Output the [x, y] coordinate of the center of the cell containing the given text.  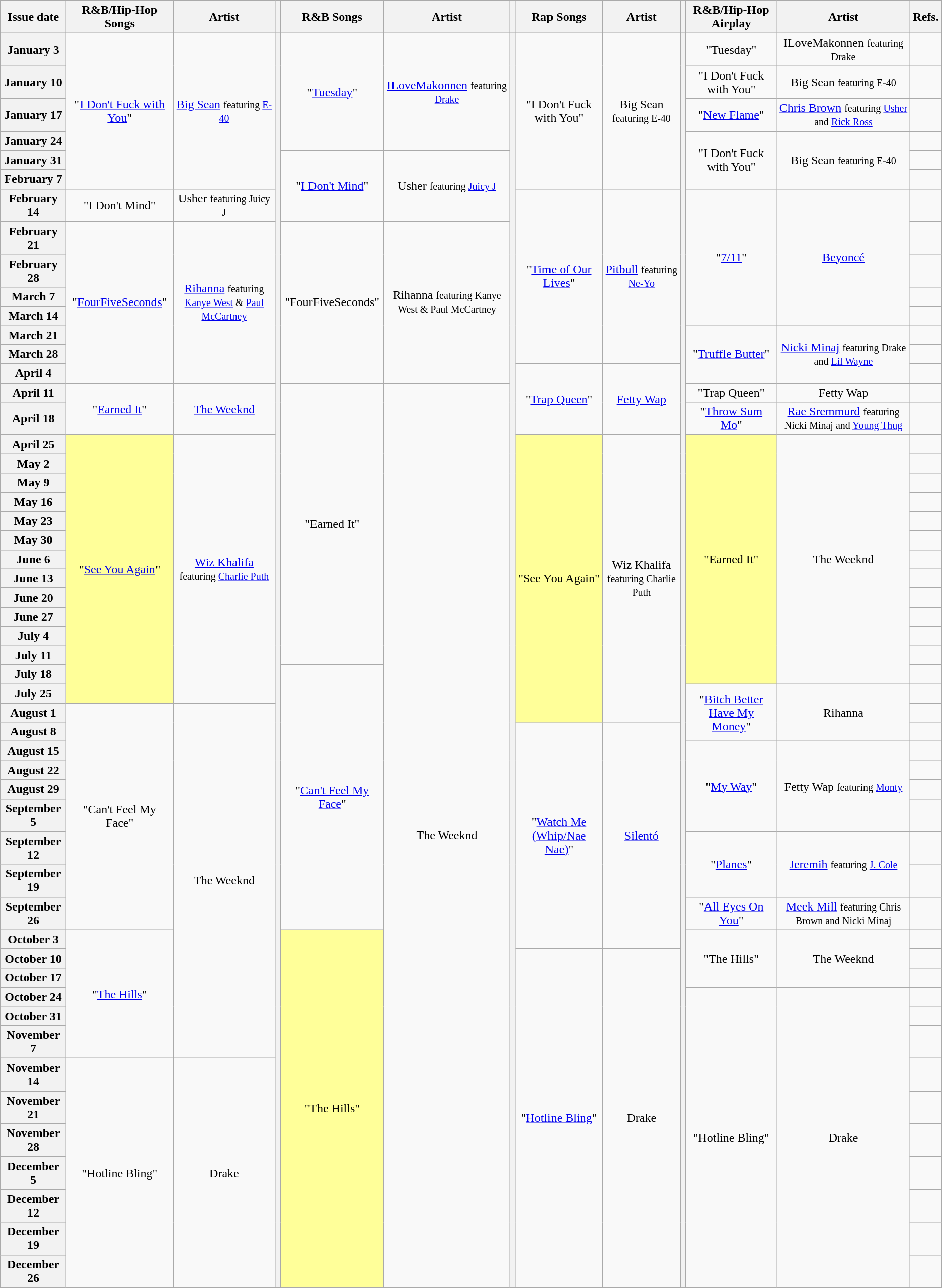
January 24 [33, 141]
November 28 [33, 1141]
March 7 [33, 296]
October 17 [33, 977]
April 25 [33, 444]
Silentó [641, 836]
August 1 [33, 713]
September 19 [33, 881]
January 10 [33, 83]
Fetty Wap featuring Monty [843, 786]
September 26 [33, 913]
"Time of Our Lives" [560, 276]
October 10 [33, 958]
May 23 [33, 521]
June 6 [33, 559]
February 7 [33, 179]
August 29 [33, 789]
Refs. [926, 17]
August 15 [33, 751]
June 20 [33, 597]
Rihanna [843, 713]
R&B/Hip-Hop Airplay [731, 17]
Nicki Minaj featuring Drake and Lil Wayne [843, 354]
"Bitch Better Have My Money" [731, 713]
November 21 [33, 1107]
December 26 [33, 1271]
May 16 [33, 502]
July 4 [33, 636]
November 14 [33, 1075]
April 18 [33, 419]
February 14 [33, 205]
"All Eyes On You" [731, 913]
Chris Brown featuring Usher and Rick Ross [843, 115]
Rae Sremmurd featuring Nicki Minaj and Young Thug [843, 419]
October 24 [33, 997]
June 27 [33, 617]
July 25 [33, 694]
April 11 [33, 393]
March 21 [33, 335]
March 28 [33, 354]
"Truffle Butter" [731, 354]
"7/11" [731, 257]
March 14 [33, 316]
April 4 [33, 373]
May 30 [33, 540]
October 3 [33, 939]
R&B Songs [332, 17]
February 21 [33, 238]
December 19 [33, 1238]
Rap Songs [560, 17]
June 13 [33, 578]
Pitbull featuring Ne-Yo [641, 276]
September 5 [33, 815]
September 12 [33, 848]
January 31 [33, 160]
May 9 [33, 483]
January 3 [33, 49]
November 7 [33, 1042]
Issue date [33, 17]
October 31 [33, 1016]
January 17 [33, 115]
Jeremih featuring J. Cole [843, 864]
"My Way" [731, 786]
December 12 [33, 1206]
"Watch Me (Whip/Nae Nae)" [560, 836]
R&B/Hip-Hop Songs [120, 17]
August 8 [33, 732]
July 11 [33, 655]
July 18 [33, 674]
February 28 [33, 271]
"Throw Sum Mo" [731, 419]
Meek Mill featuring Chris Brown and Nicki Minaj [843, 913]
August 22 [33, 770]
"New Flame" [731, 115]
December 5 [33, 1173]
May 2 [33, 464]
"Planes" [731, 864]
Beyoncé [843, 257]
